Pinpoint the cell where the given text exists, returning its (x, y) midpoint coordinate. 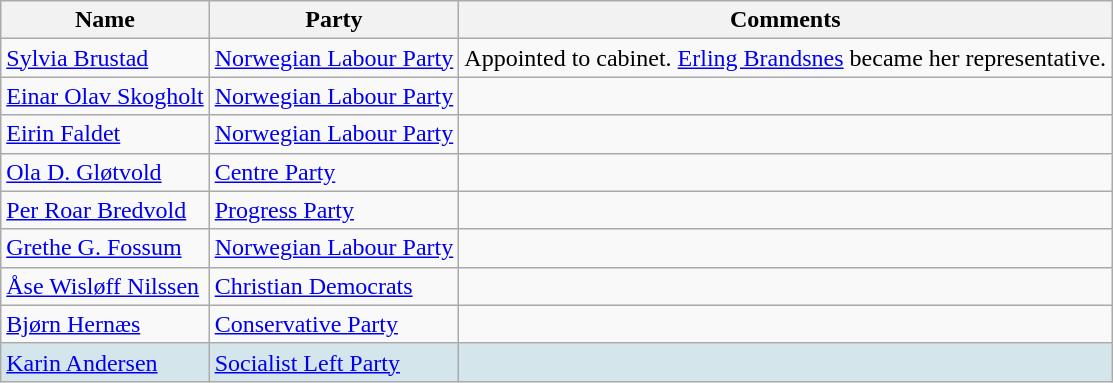
Karin Andersen (105, 362)
Sylvia Brustad (105, 58)
Åse Wisløff Nilssen (105, 286)
Einar Olav Skogholt (105, 96)
Christian Democrats (334, 286)
Conservative Party (334, 324)
Centre Party (334, 172)
Per Roar Bredvold (105, 210)
Ola D. Gløtvold (105, 172)
Party (334, 20)
Socialist Left Party (334, 362)
Grethe G. Fossum (105, 248)
Progress Party (334, 210)
Comments (786, 20)
Appointed to cabinet. Erling Brandsnes became her representative. (786, 58)
Bjørn Hernæs (105, 324)
Name (105, 20)
Eirin Faldet (105, 134)
